For the text-containing cell, return its midpoint in [X, Y] coordinate format. 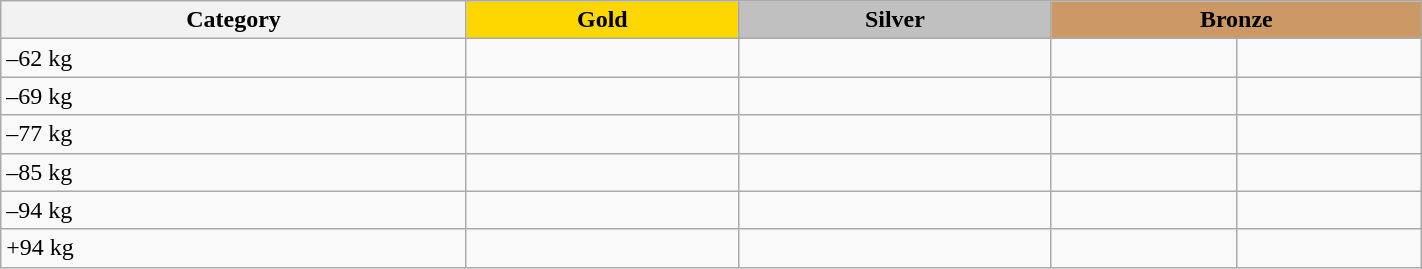
+94 kg [234, 248]
–85 kg [234, 172]
Silver [894, 20]
Bronze [1236, 20]
–77 kg [234, 134]
–69 kg [234, 96]
Category [234, 20]
Gold [602, 20]
–94 kg [234, 210]
–62 kg [234, 58]
